Detect which cell encompasses the target text, then output its [x, y] center coordinate. 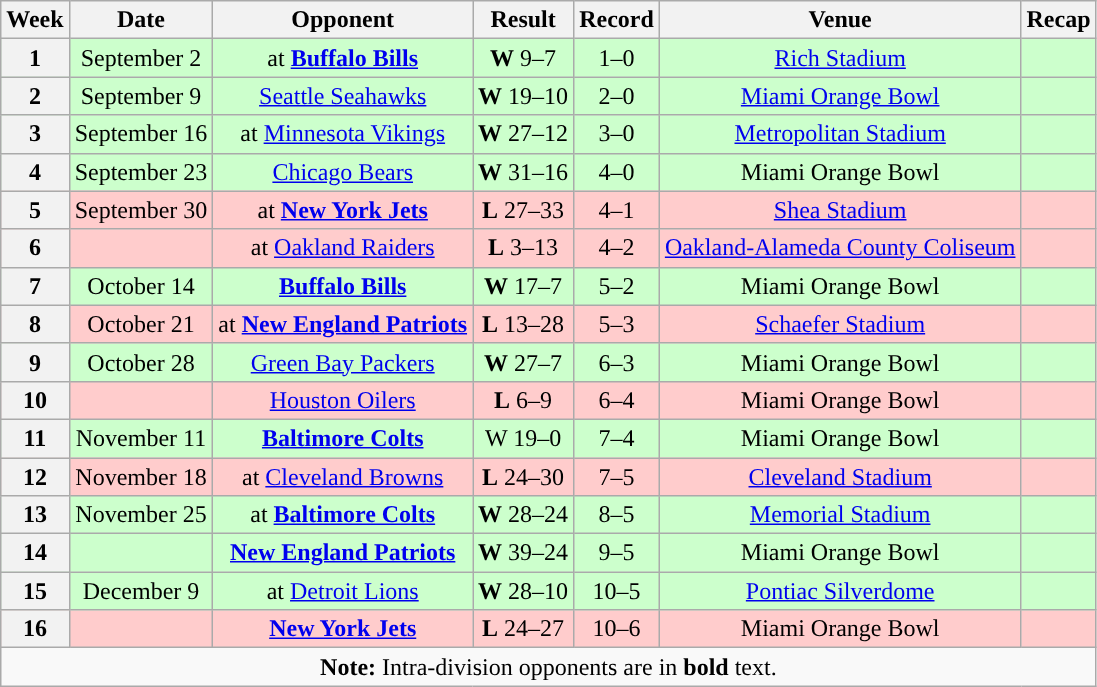
November 11 [141, 438]
September 30 [141, 210]
L 24–27 [524, 629]
October 14 [141, 286]
W 27–7 [524, 362]
November 18 [141, 477]
at New York Jets [343, 210]
L 27–33 [524, 210]
W 28–24 [524, 515]
December 9 [141, 591]
November 25 [141, 515]
W 27–12 [524, 134]
Memorial Stadium [840, 515]
Record [617, 20]
14 [35, 553]
Metropolitan Stadium [840, 134]
L 6–9 [524, 400]
Rich Stadium [840, 58]
Note: Intra-division opponents are in bold text. [548, 667]
W 31–16 [524, 172]
6 [35, 248]
13 [35, 515]
Result [524, 20]
Buffalo Bills [343, 286]
at Buffalo Bills [343, 58]
15 [35, 591]
October 28 [141, 362]
8–5 [617, 515]
7–4 [617, 438]
7–5 [617, 477]
7 [35, 286]
9 [35, 362]
W 19–0 [524, 438]
2–0 [617, 96]
10–6 [617, 629]
10 [35, 400]
New England Patriots [343, 553]
at Minnesota Vikings [343, 134]
September 23 [141, 172]
9–5 [617, 553]
Pontiac Silverdome [840, 591]
5–2 [617, 286]
1 [35, 58]
W 19–10 [524, 96]
at Detroit Lions [343, 591]
at Oakland Raiders [343, 248]
W 28–10 [524, 591]
at Cleveland Browns [343, 477]
Oakland-Alameda County Coliseum [840, 248]
4–1 [617, 210]
12 [35, 477]
2 [35, 96]
10–5 [617, 591]
Opponent [343, 20]
4–0 [617, 172]
11 [35, 438]
6–3 [617, 362]
5–3 [617, 324]
Week [35, 20]
at Baltimore Colts [343, 515]
September 16 [141, 134]
L 24–30 [524, 477]
4–2 [617, 248]
Green Bay Packers [343, 362]
4 [35, 172]
L 3–13 [524, 248]
W 17–7 [524, 286]
Date [141, 20]
Cleveland Stadium [840, 477]
Seattle Seahawks [343, 96]
Chicago Bears [343, 172]
New York Jets [343, 629]
Recap [1058, 20]
8 [35, 324]
L 13–28 [524, 324]
Venue [840, 20]
3–0 [617, 134]
3 [35, 134]
5 [35, 210]
Shea Stadium [840, 210]
at New England Patriots [343, 324]
September 9 [141, 96]
1–0 [617, 58]
W 9–7 [524, 58]
Houston Oilers [343, 400]
Baltimore Colts [343, 438]
6–4 [617, 400]
W 39–24 [524, 553]
September 2 [141, 58]
October 21 [141, 324]
Schaefer Stadium [840, 324]
16 [35, 629]
